Output the (X, Y) coordinate of the center of the cell containing the given text.  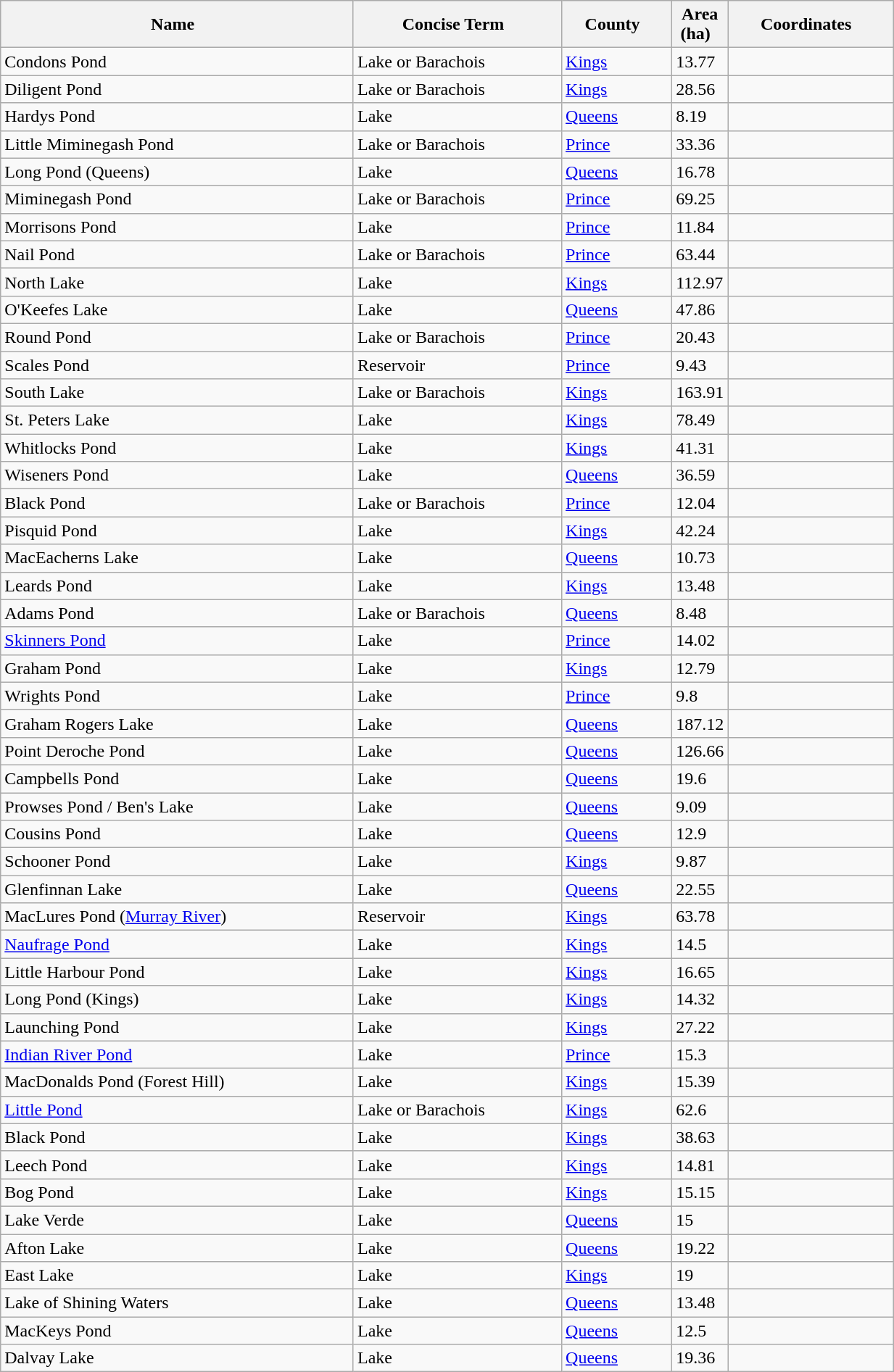
187.12 (700, 723)
38.63 (700, 1137)
42.24 (700, 531)
41.31 (700, 448)
Lake Verde (177, 1220)
Little Miminegash Pond (177, 144)
Hardys Pond (177, 117)
19 (700, 1276)
19.22 (700, 1247)
Little Pond (177, 1110)
Round Pond (177, 337)
Miminegash Pond (177, 199)
Dalvay Lake (177, 1358)
North Lake (177, 282)
Pisquid Pond (177, 531)
69.25 (700, 199)
Schooner Pond (177, 862)
14.81 (700, 1165)
27.22 (700, 1027)
Name (177, 25)
9.09 (700, 807)
Skinners Pond (177, 641)
15 (700, 1220)
East Lake (177, 1276)
12.9 (700, 834)
163.91 (700, 393)
9.43 (700, 365)
Long Pond (Queens) (177, 172)
MacLures Pond (Murray River) (177, 917)
Point Deroche Pond (177, 751)
O'Keefes Lake (177, 309)
63.78 (700, 917)
15.15 (700, 1192)
Concise Term (457, 25)
Leech Pond (177, 1165)
Launching Pond (177, 1027)
Lake of Shining Waters (177, 1303)
Naufrage Pond (177, 944)
Bog Pond (177, 1192)
Morrisons Pond (177, 227)
22.55 (700, 889)
14.02 (700, 641)
20.43 (700, 337)
78.49 (700, 420)
11.84 (700, 227)
14.5 (700, 944)
Graham Pond (177, 668)
47.86 (700, 309)
16.65 (700, 972)
9.8 (700, 696)
14.32 (700, 999)
Whitlocks Pond (177, 448)
South Lake (177, 393)
Scales Pond (177, 365)
19.36 (700, 1358)
33.36 (700, 144)
St. Peters Lake (177, 420)
MacKeys Pond (177, 1331)
28.56 (700, 89)
62.6 (700, 1110)
16.78 (700, 172)
12.79 (700, 668)
63.44 (700, 254)
County (617, 25)
Coordinates (811, 25)
Area (ha) (700, 25)
Nail Pond (177, 254)
12.04 (700, 503)
Leards Pond (177, 586)
Wrights Pond (177, 696)
13.77 (700, 62)
Graham Rogers Lake (177, 723)
12.5 (700, 1331)
Adams Pond (177, 613)
15.39 (700, 1082)
8.48 (700, 613)
112.97 (700, 282)
36.59 (700, 475)
Afton Lake (177, 1247)
9.87 (700, 862)
Indian River Pond (177, 1055)
8.19 (700, 117)
MacEacherns Lake (177, 558)
Wiseners Pond (177, 475)
126.66 (700, 751)
Long Pond (Kings) (177, 999)
Prowses Pond / Ben's Lake (177, 807)
Diligent Pond (177, 89)
Cousins Pond (177, 834)
Condons Pond (177, 62)
MacDonalds Pond (Forest Hill) (177, 1082)
Glenfinnan Lake (177, 889)
10.73 (700, 558)
Little Harbour Pond (177, 972)
19.6 (700, 778)
15.3 (700, 1055)
Campbells Pond (177, 778)
